Search for the cell housing the specified text and yield its [X, Y] center coordinate. 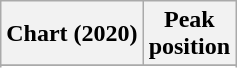
Chart (2020) [72, 34]
Peakposition [189, 34]
